Determine the [x, y] coordinate at the center of the cell enclosing the given text.  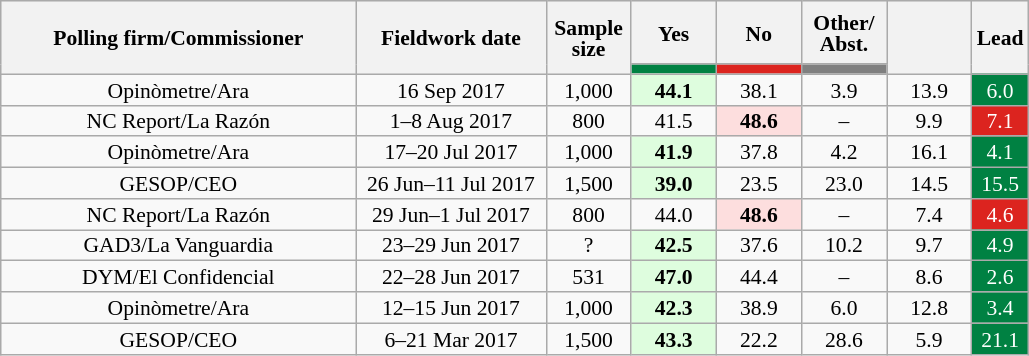
16 Sep 2017 [451, 90]
22–28 Jun 2017 [451, 276]
38.9 [758, 308]
14.5 [928, 184]
42.3 [674, 308]
DYM/El Confidencial [178, 276]
4.6 [1000, 214]
15.5 [1000, 184]
29 Jun–1 Jul 2017 [451, 214]
No [758, 32]
6–21 Mar 2017 [451, 338]
26 Jun–11 Jul 2017 [451, 184]
39.0 [674, 184]
42.5 [674, 246]
Polling firm/Commissioner [178, 38]
44.4 [758, 276]
4.2 [844, 152]
2.6 [1000, 276]
7.4 [928, 214]
23.0 [844, 184]
16.1 [928, 152]
37.6 [758, 246]
8.6 [928, 276]
28.6 [844, 338]
4.1 [1000, 152]
47.0 [674, 276]
Fieldwork date [451, 38]
23–29 Jun 2017 [451, 246]
17–20 Jul 2017 [451, 152]
12–15 Jun 2017 [451, 308]
Other/Abst. [844, 32]
3.4 [1000, 308]
Yes [674, 32]
13.9 [928, 90]
Lead [1000, 38]
Sample size [588, 38]
10.2 [844, 246]
5.9 [928, 338]
9.7 [928, 246]
12.8 [928, 308]
7.1 [1000, 120]
41.9 [674, 152]
GAD3/La Vanguardia [178, 246]
22.2 [758, 338]
43.3 [674, 338]
23.5 [758, 184]
44.0 [674, 214]
38.1 [758, 90]
21.1 [1000, 338]
3.9 [844, 90]
? [588, 246]
44.1 [674, 90]
531 [588, 276]
1–8 Aug 2017 [451, 120]
4.9 [1000, 246]
41.5 [674, 120]
37.8 [758, 152]
9.9 [928, 120]
